Scan for the cell matching the given text and deliver its [X, Y] coordinate at center. 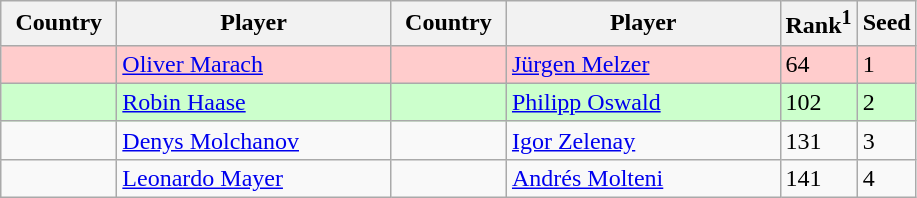
Leonardo Mayer [254, 178]
Andrés Molteni [643, 178]
Jürgen Melzer [643, 64]
131 [818, 140]
2 [886, 102]
Igor Zelenay [643, 140]
Philipp Oswald [643, 102]
Denys Molchanov [254, 140]
4 [886, 178]
Seed [886, 24]
141 [818, 178]
102 [818, 102]
Oliver Marach [254, 64]
Robin Haase [254, 102]
1 [886, 64]
3 [886, 140]
Rank1 [818, 24]
64 [818, 64]
